Find where the given text appears and provide that cell's center as [x, y] coordinate. 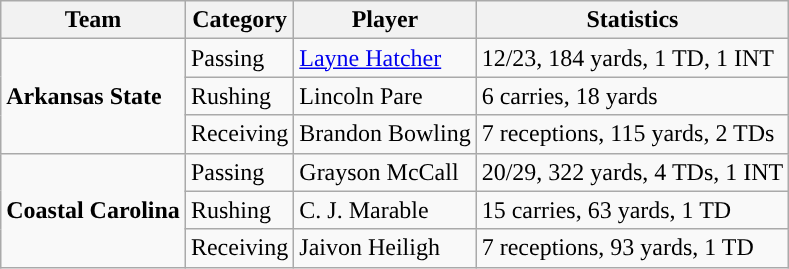
20/29, 322 yards, 4 TDs, 1 INT [632, 172]
Player [385, 20]
Category [239, 20]
Jaivon Heiligh [385, 248]
Lincoln Pare [385, 96]
6 carries, 18 yards [632, 96]
Grayson McCall [385, 172]
12/23, 184 yards, 1 TD, 1 INT [632, 58]
7 receptions, 115 yards, 2 TDs [632, 134]
Brandon Bowling [385, 134]
Arkansas State [94, 96]
C. J. Marable [385, 210]
Layne Hatcher [385, 58]
Statistics [632, 20]
15 carries, 63 yards, 1 TD [632, 210]
Team [94, 20]
7 receptions, 93 yards, 1 TD [632, 248]
Coastal Carolina [94, 210]
